Search for the cell housing the specified text and yield its (x, y) center coordinate. 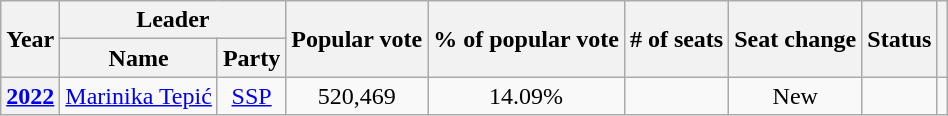
Status (900, 39)
SSP (251, 96)
Leader (173, 20)
14.09% (526, 96)
New (796, 96)
Year (30, 39)
Name (139, 58)
Party (251, 58)
% of popular vote (526, 39)
520,469 (357, 96)
2022 (30, 96)
# of seats (676, 39)
Marinika Tepić (139, 96)
Popular vote (357, 39)
Seat change (796, 39)
